Output the [X, Y] coordinate of the center of the cell containing the given text.  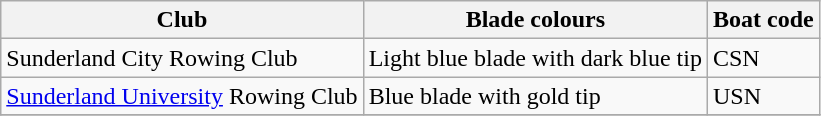
CSN [763, 58]
Sunderland University Rowing Club [182, 96]
USN [763, 96]
Blade colours [535, 20]
Club [182, 20]
Sunderland City Rowing Club [182, 58]
Blue blade with gold tip [535, 96]
Light blue blade with dark blue tip [535, 58]
Boat code [763, 20]
